Extract the (x, y) coordinate from the center of the cell holding the provided text.  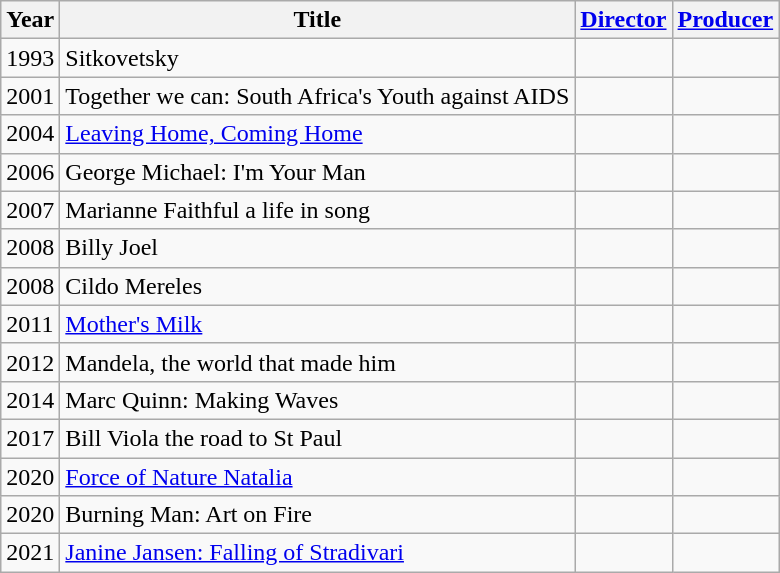
Marianne Faithful a life in song (318, 210)
Mandela, the world that made him (318, 362)
2007 (30, 210)
2014 (30, 400)
1993 (30, 58)
Year (30, 20)
2004 (30, 134)
George Michael: I'm Your Man (318, 172)
2012 (30, 362)
Janine Jansen: Falling of Stradivari (318, 553)
Producer (726, 20)
Burning Man: Art on Fire (318, 515)
2017 (30, 438)
2011 (30, 324)
Bill Viola the road to St Paul (318, 438)
2006 (30, 172)
2001 (30, 96)
Sitkovetsky (318, 58)
Mother's Milk (318, 324)
Force of Nature Natalia (318, 477)
Marc Quinn: Making Waves (318, 400)
Title (318, 20)
Cildo Mereles (318, 286)
Billy Joel (318, 248)
Together we can: South Africa's Youth against AIDS (318, 96)
Leaving Home, Coming Home (318, 134)
Director (624, 20)
2021 (30, 553)
